Detect which cell encompasses the target text, then output its [x, y] center coordinate. 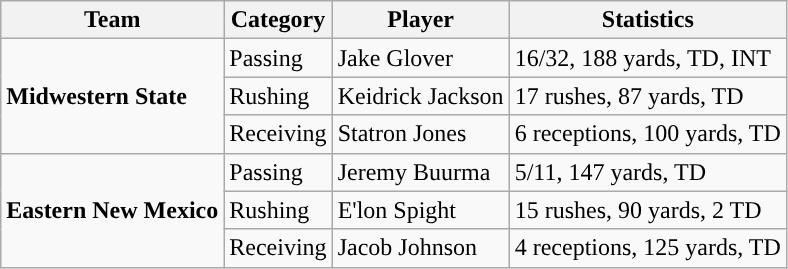
Player [420, 20]
Eastern New Mexico [112, 210]
Team [112, 20]
Jeremy Buurma [420, 172]
4 receptions, 125 yards, TD [648, 248]
Midwestern State [112, 96]
Statistics [648, 20]
5/11, 147 yards, TD [648, 172]
6 receptions, 100 yards, TD [648, 134]
17 rushes, 87 yards, TD [648, 96]
Jacob Johnson [420, 248]
16/32, 188 yards, TD, INT [648, 58]
Statron Jones [420, 134]
Jake Glover [420, 58]
15 rushes, 90 yards, 2 TD [648, 210]
Category [278, 20]
Keidrick Jackson [420, 96]
E'lon Spight [420, 210]
